Scan for the cell matching the given text and deliver its (X, Y) coordinate at center. 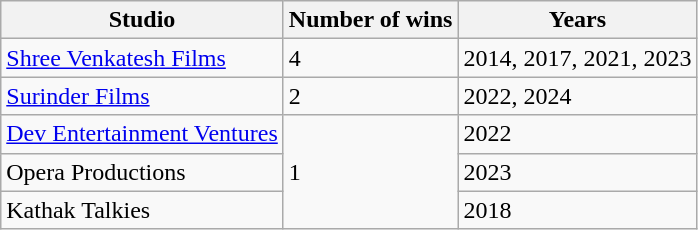
Studio (142, 20)
1 (370, 172)
2022 (578, 134)
4 (370, 58)
Surinder Films (142, 96)
2018 (578, 210)
Kathak Talkies (142, 210)
Number of wins (370, 20)
2023 (578, 172)
Dev Entertainment Ventures (142, 134)
Years (578, 20)
2022, 2024 (578, 96)
2 (370, 96)
2014, 2017, 2021, 2023 (578, 58)
Opera Productions (142, 172)
Shree Venkatesh Films (142, 58)
